Scan for the cell matching the given text and deliver its (X, Y) coordinate at center. 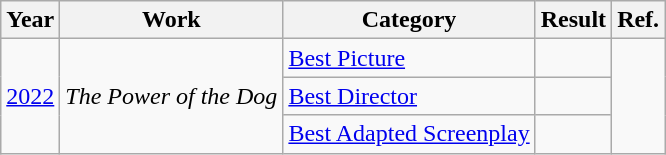
Best Picture (409, 58)
Category (409, 20)
The Power of the Dog (172, 96)
Result (573, 20)
Best Adapted Screenplay (409, 134)
Work (172, 20)
Year (30, 20)
Ref. (638, 20)
Best Director (409, 96)
2022 (30, 96)
